From the cell containing the given text, extract its center point as (X, Y) coordinate. 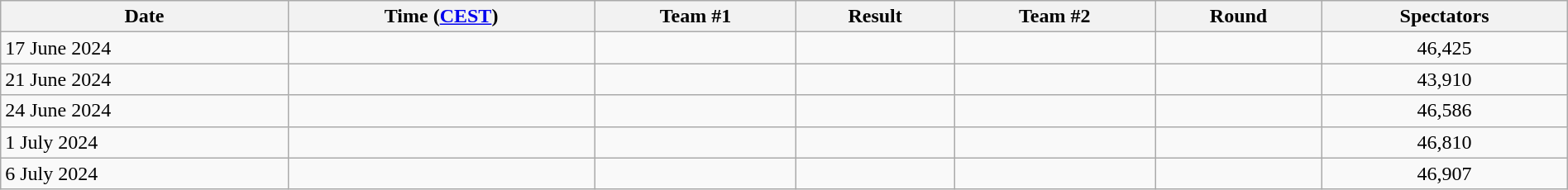
Date (144, 17)
Team #2 (1055, 17)
24 June 2024 (144, 111)
46,810 (1444, 142)
17 June 2024 (144, 48)
21 June 2024 (144, 79)
Time (CEST) (442, 17)
46,425 (1444, 48)
1 July 2024 (144, 142)
Round (1239, 17)
46,586 (1444, 111)
Spectators (1444, 17)
Team #1 (696, 17)
Result (875, 17)
43,910 (1444, 79)
6 July 2024 (144, 173)
46,907 (1444, 173)
